Pinpoint the cell where the given text exists, returning its [x, y] midpoint coordinate. 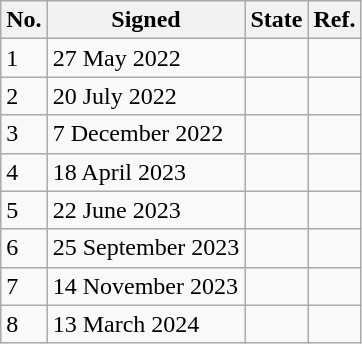
1 [24, 58]
No. [24, 20]
20 July 2022 [146, 96]
5 [24, 210]
3 [24, 134]
13 March 2024 [146, 324]
4 [24, 172]
Signed [146, 20]
14 November 2023 [146, 286]
2 [24, 96]
7 December 2022 [146, 134]
State [276, 20]
Ref. [334, 20]
6 [24, 248]
22 June 2023 [146, 210]
8 [24, 324]
27 May 2022 [146, 58]
18 April 2023 [146, 172]
7 [24, 286]
25 September 2023 [146, 248]
